Return (x, y) of the center of cell containing provided text 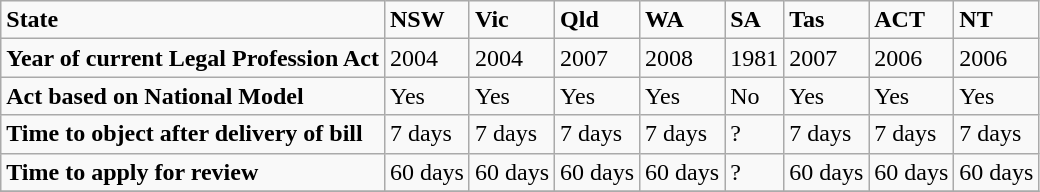
ACT (912, 20)
Tas (826, 20)
Time to object after delivery of bill (193, 134)
No (754, 96)
SA (754, 20)
Time to apply for review (193, 172)
Act based on National Model (193, 96)
State (193, 20)
NSW (426, 20)
2008 (682, 58)
NT (996, 20)
Vic (512, 20)
Year of current Legal Profession Act (193, 58)
Qld (598, 20)
1981 (754, 58)
WA (682, 20)
